Determine the [x, y] coordinate at the center of the cell enclosing the given text.  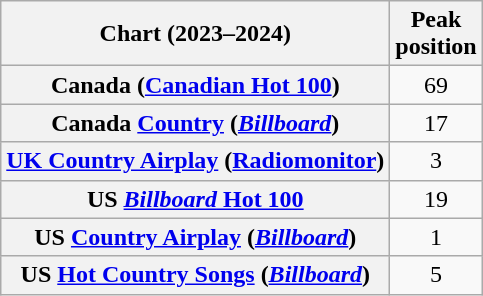
17 [436, 123]
1 [436, 237]
69 [436, 85]
Peakposition [436, 34]
UK Country Airplay (Radiomonitor) [196, 161]
Canada (Canadian Hot 100) [196, 85]
Canada Country (Billboard) [196, 123]
19 [436, 199]
US Country Airplay (Billboard) [196, 237]
US Billboard Hot 100 [196, 199]
US Hot Country Songs (Billboard) [196, 275]
5 [436, 275]
Chart (2023–2024) [196, 34]
3 [436, 161]
